Scan for the cell matching the given text and deliver its (X, Y) coordinate at center. 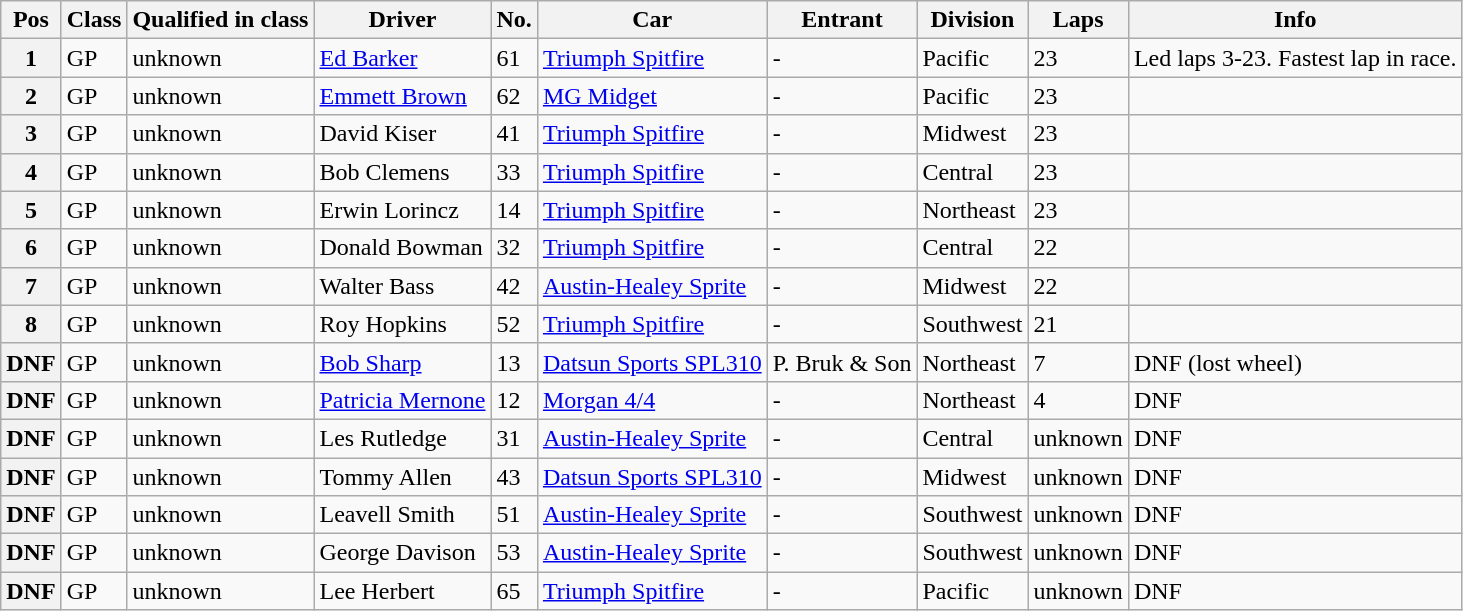
42 (514, 286)
5 (31, 210)
Leavell Smith (402, 515)
52 (514, 324)
David Kiser (402, 134)
Bob Sharp (402, 362)
Entrant (842, 20)
Morgan 4/4 (652, 400)
No. (514, 20)
Driver (402, 20)
Erwin Lorincz (402, 210)
DNF (lost wheel) (1295, 362)
41 (514, 134)
1 (31, 58)
Division (972, 20)
43 (514, 477)
Walter Bass (402, 286)
Donald Bowman (402, 248)
Les Rutledge (402, 438)
P. Bruk & Son (842, 362)
61 (514, 58)
3 (31, 134)
62 (514, 96)
Emmett Brown (402, 96)
6 (31, 248)
Patricia Mernone (402, 400)
33 (514, 172)
Bob Clemens (402, 172)
8 (31, 324)
Car (652, 20)
Qualified in class (220, 20)
53 (514, 553)
Info (1295, 20)
21 (1078, 324)
13 (514, 362)
Tommy Allen (402, 477)
14 (514, 210)
65 (514, 591)
51 (514, 515)
Led laps 3-23. Fastest lap in race. (1295, 58)
Ed Barker (402, 58)
Pos (31, 20)
Roy Hopkins (402, 324)
George Davison (402, 553)
Class (94, 20)
Lee Herbert (402, 591)
2 (31, 96)
MG Midget (652, 96)
Laps (1078, 20)
12 (514, 400)
32 (514, 248)
31 (514, 438)
